Locate the cell with the specified text and output its [X, Y] center coordinate. 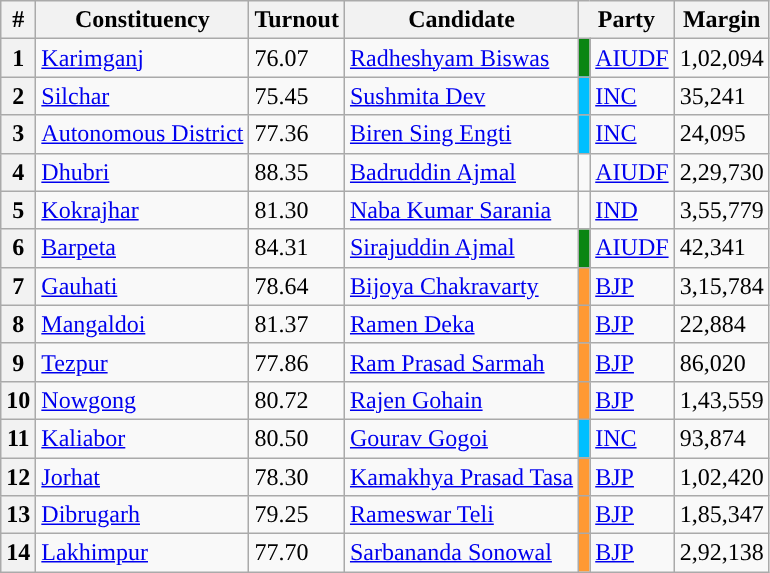
11 [18, 438]
Radheshyam Biswas [461, 58]
78.30 [297, 477]
Dibrugarh [142, 515]
Gourav Gogoi [461, 438]
79.25 [297, 515]
Ramen Deka [461, 324]
Sushmita Dev [461, 96]
2,29,730 [722, 172]
1,43,559 [722, 400]
77.70 [297, 553]
88.35 [297, 172]
Rajen Gohain [461, 400]
42,341 [722, 248]
78.64 [297, 286]
1,02,420 [722, 477]
2 [18, 96]
Margin [722, 20]
3 [18, 134]
Gauhati [142, 286]
Naba Kumar Sarania [461, 210]
77.86 [297, 362]
Nowgong [142, 400]
Kaliabor [142, 438]
Constituency [142, 20]
80.50 [297, 438]
75.45 [297, 96]
Barpeta [142, 248]
Tezpur [142, 362]
Candidate [461, 20]
Karimganj [142, 58]
IND [632, 210]
Mangaldoi [142, 324]
Silchar [142, 96]
2,92,138 [722, 553]
Bijoya Chakravarty [461, 286]
1,02,094 [722, 58]
76.07 [297, 58]
24,095 [722, 134]
22,884 [722, 324]
Rameswar Teli [461, 515]
Party [626, 20]
Kamakhya Prasad Tasa [461, 477]
Biren Sing Engti [461, 134]
10 [18, 400]
12 [18, 477]
# [18, 20]
81.30 [297, 210]
84.31 [297, 248]
14 [18, 553]
13 [18, 515]
6 [18, 248]
4 [18, 172]
3,55,779 [722, 210]
Badruddin Ajmal [461, 172]
Autonomous District [142, 134]
Ram Prasad Sarmah [461, 362]
93,874 [722, 438]
86,020 [722, 362]
80.72 [297, 400]
81.37 [297, 324]
77.36 [297, 134]
7 [18, 286]
Sarbananda Sonowal [461, 553]
Lakhimpur [142, 553]
8 [18, 324]
9 [18, 362]
Turnout [297, 20]
35,241 [722, 96]
3,15,784 [722, 286]
1 [18, 58]
1,85,347 [722, 515]
Dhubri [142, 172]
5 [18, 210]
Kokrajhar [142, 210]
Jorhat [142, 477]
Sirajuddin Ajmal [461, 248]
